Extract the [X, Y] coordinate from the center of the cell holding the provided text.  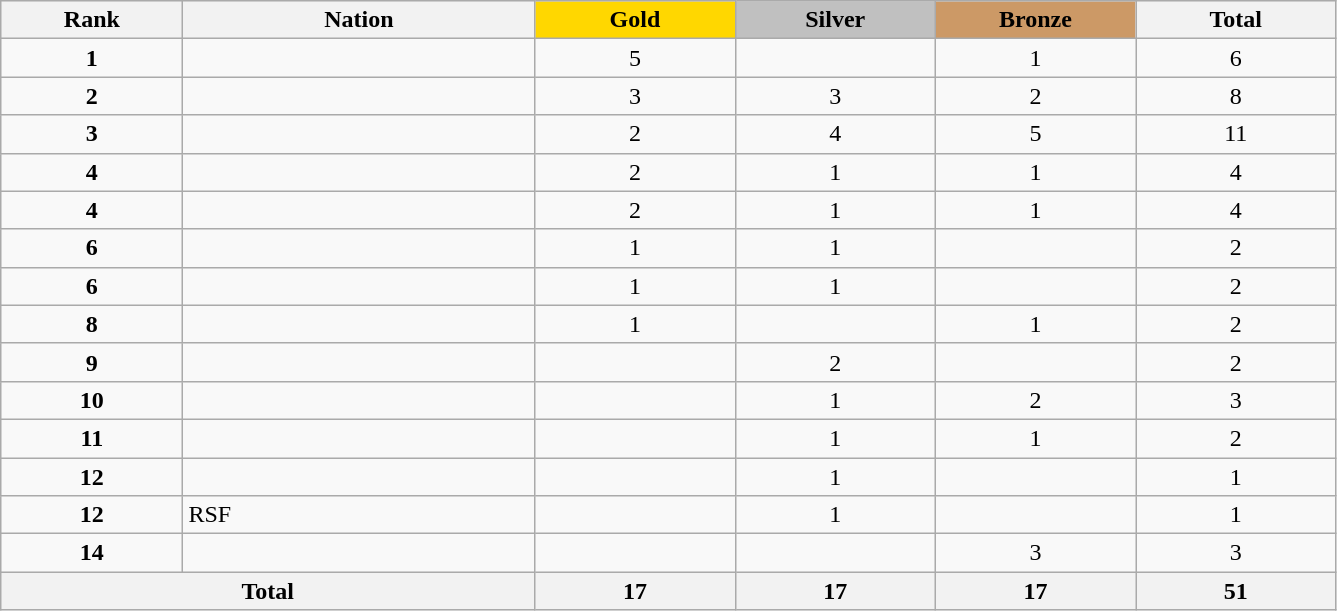
51 [1236, 591]
Nation [359, 20]
9 [92, 362]
14 [92, 553]
Rank [92, 20]
Silver [835, 20]
RSF [359, 515]
Bronze [1035, 20]
Gold [635, 20]
10 [92, 400]
